Search for the cell housing the specified text and yield its (x, y) center coordinate. 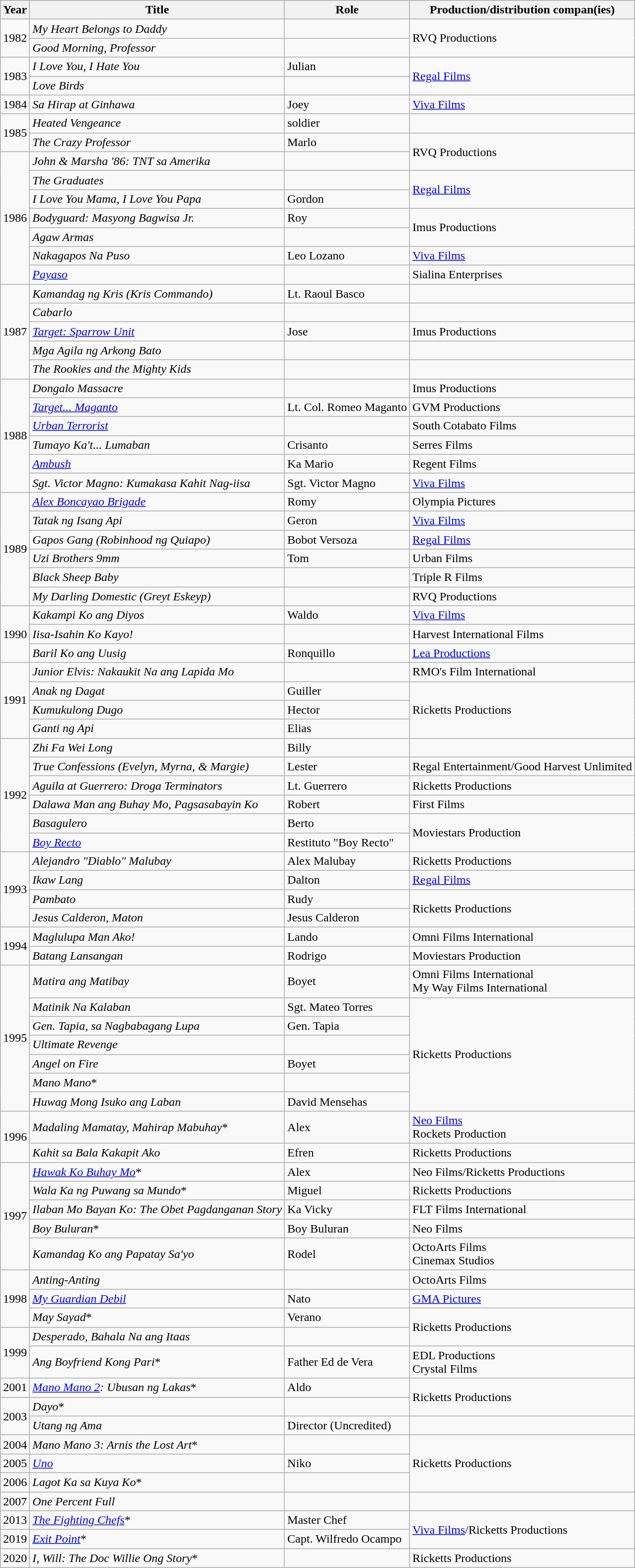
Boy Buluran (347, 1229)
Matinik Na Kalaban (157, 1007)
Madaling Mamatay, Mahirap Mabuhay* (157, 1127)
I, Will: The Doc Willie Ong Story* (157, 1558)
1994 (15, 946)
1988 (15, 435)
Pambato (157, 899)
Niko (347, 1463)
Ambush (157, 464)
Rodel (347, 1254)
1993 (15, 890)
Title (157, 10)
Director (Uncredited) (347, 1425)
I Love You, I Hate You (157, 67)
Kakampi Ko ang Diyos (157, 615)
2001 (15, 1388)
Tom (347, 559)
1999 (15, 1353)
Omni Films International (523, 937)
Capt. Wilfredo Ocampo (347, 1539)
Marlo (347, 142)
Elias (347, 729)
1997 (15, 1216)
Verano (347, 1318)
Berto (347, 823)
2003 (15, 1416)
Gen. Tapia, sa Nagbabagang Lupa (157, 1026)
Mano Mano* (157, 1082)
1990 (15, 634)
Neo Films (523, 1229)
Love Birds (157, 85)
Viva Films/Ricketts Productions (523, 1530)
David Mensehas (347, 1101)
OctoArts Films (523, 1280)
The Graduates (157, 180)
2007 (15, 1501)
Sgt. Mateo Torres (347, 1007)
Sialina Enterprises (523, 275)
Julian (347, 67)
Anting-Anting (157, 1280)
Nato (347, 1299)
Jose (347, 331)
Year (15, 10)
2005 (15, 1463)
1991 (15, 700)
RMO's Film International (523, 672)
Lester (347, 766)
I Love You Mama, I Love You Papa (157, 199)
1985 (15, 133)
Lea Productions (523, 653)
Roy (347, 218)
Jesus Calderon (347, 918)
Boy Buluran* (157, 1229)
Agaw Armas (157, 237)
Ka Mario (347, 464)
Ganti ng Api (157, 729)
Rudy (347, 899)
2020 (15, 1558)
Olympia Pictures (523, 501)
Guiller (347, 691)
Lt. Col. Romeo Maganto (347, 407)
Zhi Fa Wei Long (157, 747)
Exit Point* (157, 1539)
Kahit sa Bala Kakapit Ako (157, 1153)
Leo Lozano (347, 256)
Utang ng Ama (157, 1425)
Omni Films InternationalMy Way Films International (523, 981)
Urban Terrorist (157, 426)
Desperado, Bahala Na ang Itaas (157, 1336)
Restituto "Boy Recto" (347, 842)
Production/distribution compan(ies) (523, 10)
Rodrigo (347, 956)
Mano Mano 3: Arnis the Lost Art* (157, 1444)
Angel on Fire (157, 1064)
Lando (347, 937)
John & Marsha '86: TNT sa Amerika (157, 161)
Basagulero (157, 823)
Geron (347, 520)
Gordon (347, 199)
Efren (347, 1153)
GVM Productions (523, 407)
Good Morning, Professor (157, 48)
Neo Films/Ricketts Productions (523, 1171)
Baril Ko ang Uusig (157, 653)
My Darling Domestic (Greyt Eskeyp) (157, 596)
Black Sheep Baby (157, 578)
Hector (347, 710)
Dalawa Man ang Buhay Mo, Pagsasabayin Ko (157, 804)
Target: Sparrow Unit (157, 331)
My Guardian Debil (157, 1299)
Boy Recto (157, 842)
Romy (347, 501)
My Heart Belongs to Daddy (157, 29)
Mga Agila ng Arkong Bato (157, 350)
2013 (15, 1520)
One Percent Full (157, 1501)
1984 (15, 104)
Huwag Mong Isuko ang Laban (157, 1101)
Dalton (347, 880)
Sa Hirap at Ginhawa (157, 104)
Lt. Guerrero (347, 785)
soldier (347, 123)
Alex Malubay (347, 861)
Triple R Films (523, 578)
Heated Vengeance (157, 123)
Ultimate Revenge (157, 1045)
1996 (15, 1136)
Ilaban Mo Bayan Ko: The Obet Pagdanganan Story (157, 1210)
Matira ang Matibay (157, 981)
OctoArts FilmsCinemax Studios (523, 1254)
Miguel (347, 1191)
1989 (15, 549)
Gen. Tapia (347, 1026)
2019 (15, 1539)
Serres Films (523, 445)
Alejandro "Diablo" Malubay (157, 861)
South Cotabato Films (523, 426)
Master Chef (347, 1520)
Uno (157, 1463)
Sgt. Victor Magno (347, 483)
Hawak Ko Buhay Mo* (157, 1171)
Iisa-Isahin Ko Kayo! (157, 634)
Payaso (157, 275)
Tatak ng Isang Api (157, 520)
Dayo* (157, 1406)
Anak ng Dagat (157, 691)
Alex Boncayao Brigade (157, 501)
Ka Vicky (347, 1210)
Target... Maganto (157, 407)
Tumayo Ka't... Lumaban (157, 445)
Crisanto (347, 445)
1995 (15, 1038)
Mano Mano 2: Ubusan ng Lakas* (157, 1388)
Joey (347, 104)
Ronquillo (347, 653)
1982 (15, 38)
Aguila at Guerrero: Droga Terminators (157, 785)
EDL ProductionsCrystal Films (523, 1362)
Urban Films (523, 559)
Batang Lansangan (157, 956)
1983 (15, 76)
Father Ed de Vera (347, 1362)
Bodyguard: Masyong Bagwisa Jr. (157, 218)
Neo FilmsRockets Production (523, 1127)
Harvest International Films (523, 634)
1992 (15, 795)
Waldo (347, 615)
Jesus Calderon, Maton (157, 918)
2004 (15, 1444)
Junior Elvis: Nakaukit Na ang Lapida Mo (157, 672)
Sgt. Victor Magno: Kumakasa Kahit Nag-iisa (157, 483)
First Films (523, 804)
GMA Pictures (523, 1299)
Robert (347, 804)
Ikaw Lang (157, 880)
Ang Boyfriend Kong Pari* (157, 1362)
Aldo (347, 1388)
1986 (15, 218)
The Crazy Professor (157, 142)
Wala Ka ng Puwang sa Mundo* (157, 1191)
Regal Entertainment/Good Harvest Unlimited (523, 766)
Gapos Gang (Robinhood ng Quiapo) (157, 539)
2006 (15, 1482)
Nakagapos Na Puso (157, 256)
Uzi Brothers 9mm (157, 559)
Role (347, 10)
Lagot Ka sa Kuya Ko* (157, 1482)
Kamandag ng Kris (Kris Commando) (157, 294)
Maglulupa Man Ako! (157, 937)
Kumukulong Dugo (157, 710)
The Rookies and the Mighty Kids (157, 369)
True Confessions (Evelyn, Myrna, & Margie) (157, 766)
Kamandag Ko ang Papatay Sa'yo (157, 1254)
Lt. Raoul Basco (347, 294)
Billy (347, 747)
Bobot Versoza (347, 539)
FLT Films International (523, 1210)
Cabarlo (157, 313)
Regent Films (523, 464)
1987 (15, 331)
The Fighting Chefs* (157, 1520)
1998 (15, 1299)
Dongalo Massacre (157, 388)
May Sayad* (157, 1318)
